Capture the cell that displays the provided text and extract its [X, Y] central coordinate. 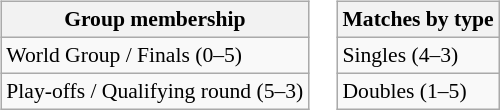
Singles (4–3) [418, 55]
Group membership [154, 20]
World Group / Finals (0–5) [154, 55]
Matches by type [418, 20]
Play-offs / Qualifying round (5–3) [154, 91]
Doubles (1–5) [418, 91]
